Determine the (X, Y) coordinate at the center of the cell enclosing the given text.  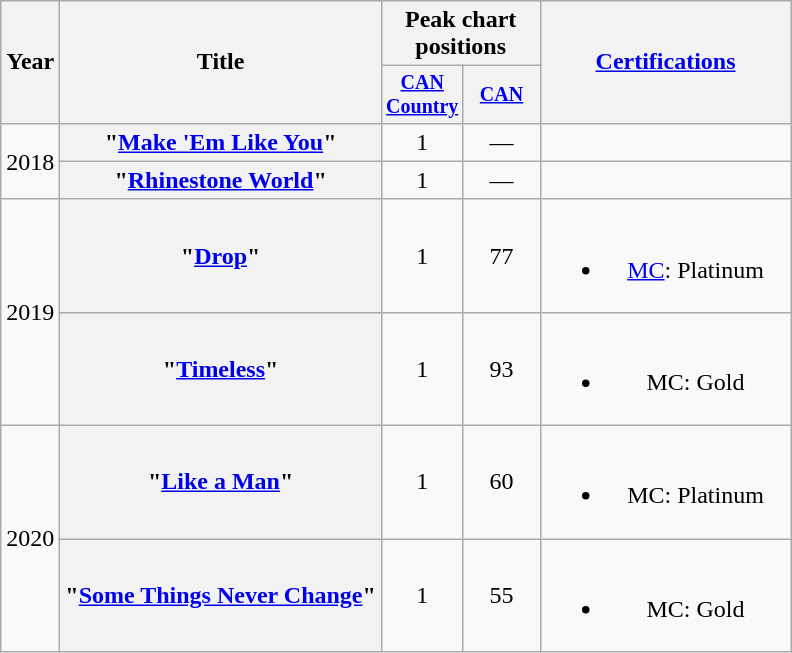
Title (221, 62)
60 (502, 482)
"Rhinestone World" (221, 180)
"Timeless" (221, 368)
Peak chartpositions (460, 34)
93 (502, 368)
"Make 'Em Like You" (221, 142)
Certifications (666, 62)
2020 (30, 539)
Year (30, 62)
2018 (30, 161)
CAN Country (422, 94)
"Some Things Never Change" (221, 596)
2019 (30, 312)
77 (502, 256)
55 (502, 596)
"Like a Man" (221, 482)
CAN (502, 94)
"Drop" (221, 256)
